Locate the cell with the specified text and output its (X, Y) center coordinate. 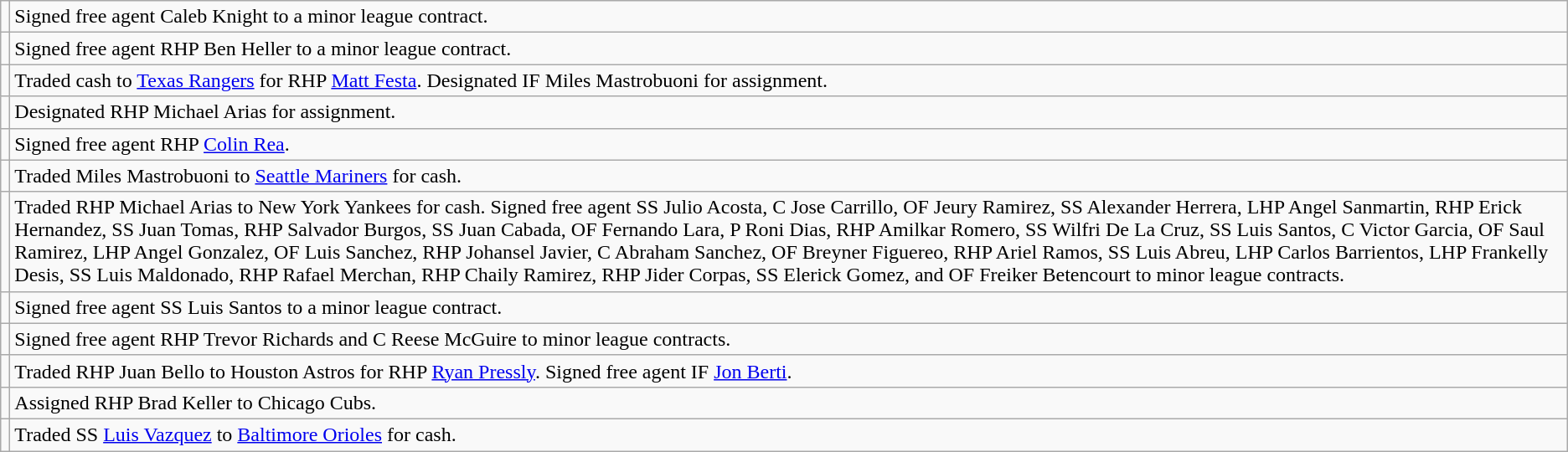
Signed free agent Caleb Knight to a minor league contract. (789, 17)
Signed free agent RHP Colin Rea. (789, 144)
Assigned RHP Brad Keller to Chicago Cubs. (789, 403)
Signed free agent SS Luis Santos to a minor league contract. (789, 307)
Traded RHP Juan Bello to Houston Astros for RHP Ryan Pressly. Signed free agent IF Jon Berti. (789, 371)
Traded SS Luis Vazquez to Baltimore Orioles for cash. (789, 434)
Traded cash to Texas Rangers for RHP Matt Festa. Designated IF Miles Mastrobuoni for assignment. (789, 80)
Traded Miles Mastrobuoni to Seattle Mariners for cash. (789, 176)
Designated RHP Michael Arias for assignment. (789, 112)
Signed free agent RHP Ben Heller to a minor league contract. (789, 49)
Signed free agent RHP Trevor Richards and C Reese McGuire to minor league contracts. (789, 339)
